Return the [x, y] coordinate for the center point of the cell that contains the specified text.  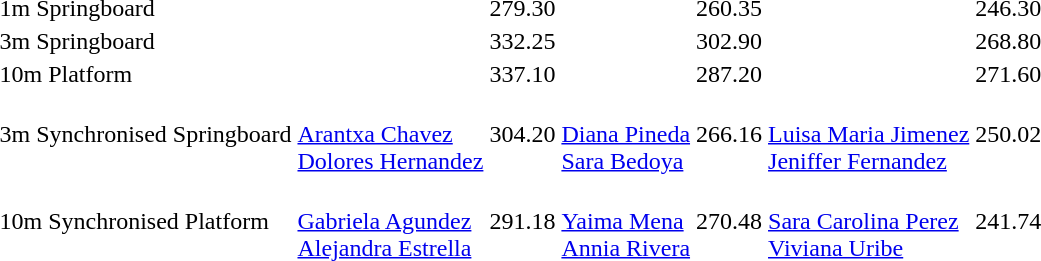
Arantxa ChavezDolores Hernandez [390, 134]
Diana PinedaSara Bedoya [626, 134]
337.10 [522, 74]
302.90 [730, 41]
332.25 [522, 41]
304.20 [522, 134]
287.20 [730, 74]
266.16 [730, 134]
Luisa Maria JimenezJeniffer Fernandez [869, 134]
